Identify which cell holds the provided text, then report its (X, Y) central coordinate. 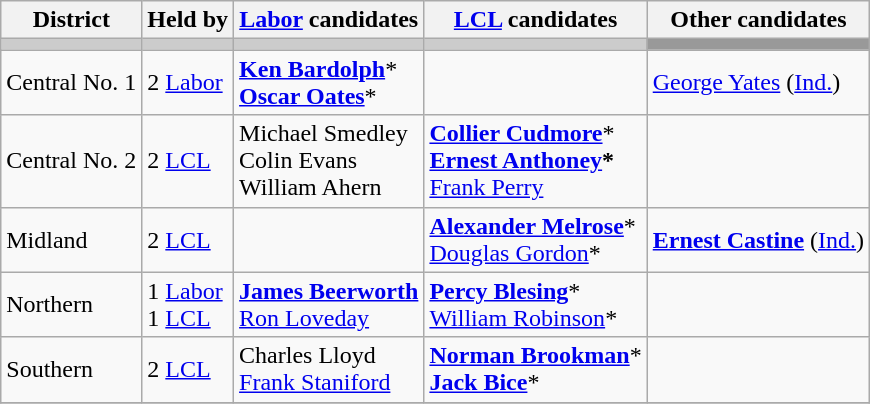
Percy Blesing* William Robinson* (536, 304)
Midland (72, 240)
Central No. 2 (72, 161)
Ken Bardolph* Oscar Oates* (329, 82)
Southern (72, 370)
Northern (72, 304)
Collier Cudmore* Ernest Anthoney* Frank Perry (536, 161)
Central No. 1 (72, 82)
Other candidates (758, 20)
Alexander Melrose* Douglas Gordon* (536, 240)
Norman Brookman* Jack Bice* (536, 370)
District (72, 20)
2 Labor (188, 82)
Labor candidates (329, 20)
James Beerworth Ron Loveday (329, 304)
LCL candidates (536, 20)
Ernest Castine (Ind.) (758, 240)
Michael Smedley Colin Evans William Ahern (329, 161)
Charles Lloyd Frank Staniford (329, 370)
1 Labor 1 LCL (188, 304)
George Yates (Ind.) (758, 82)
Held by (188, 20)
